Return the [X, Y] coordinate for the center point of the cell that contains the specified text.  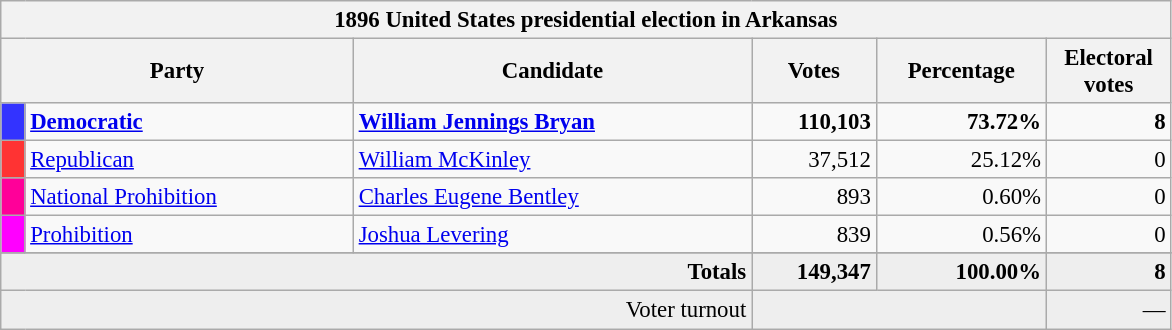
Voter turnout [376, 310]
25.12% [961, 160]
893 [814, 197]
0.56% [961, 235]
Republican [189, 160]
Candidate [552, 72]
73.72% [961, 122]
Totals [376, 273]
Percentage [961, 72]
Electoral votes [1108, 72]
Democratic [189, 122]
William Jennings Bryan [552, 122]
Prohibition [189, 235]
William McKinley [552, 160]
Votes [814, 72]
Joshua Levering [552, 235]
110,103 [814, 122]
Party [178, 72]
National Prohibition [189, 197]
37,512 [814, 160]
0.60% [961, 197]
1896 United States presidential election in Arkansas [586, 20]
100.00% [961, 273]
149,347 [814, 273]
839 [814, 235]
Charles Eugene Bentley [552, 197]
— [1108, 310]
